Locate the cell with the specified text and output its [x, y] center coordinate. 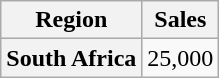
Region [72, 20]
Sales [180, 20]
South Africa [72, 58]
25,000 [180, 58]
